Determine the [x, y] coordinate at the center of the cell enclosing the given text.  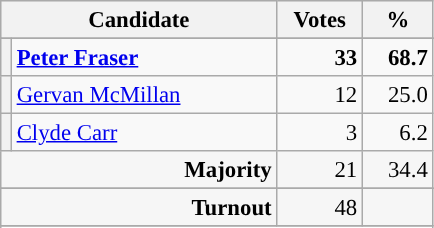
3 [320, 133]
Peter Fraser [144, 58]
Turnout [139, 208]
% [398, 20]
Candidate [139, 20]
12 [320, 95]
Majority [139, 170]
6.2 [398, 133]
25.0 [398, 95]
Votes [320, 20]
48 [320, 208]
34.4 [398, 170]
21 [320, 170]
Gervan McMillan [144, 95]
Clyde Carr [144, 133]
68.7 [398, 58]
33 [320, 58]
